Search for the cell housing the specified text and yield its [X, Y] center coordinate. 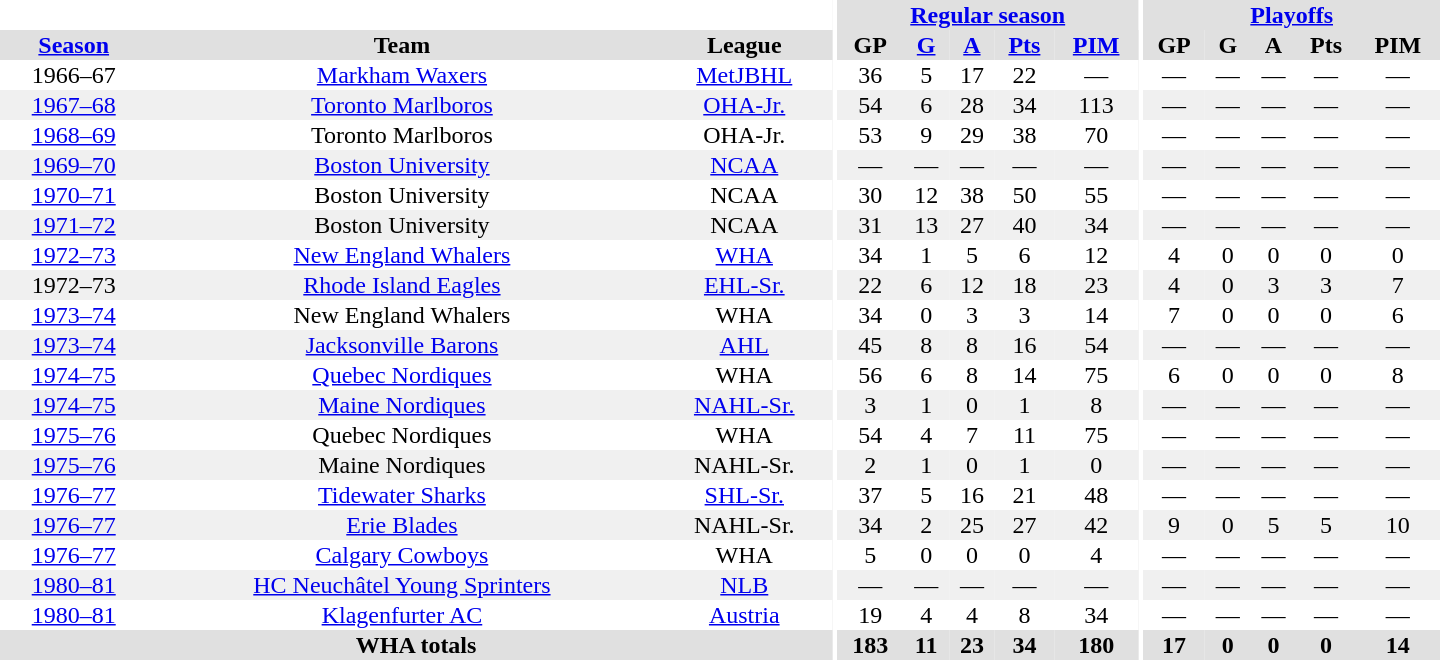
Season [74, 45]
SHL-Sr. [744, 495]
Tidewater Sharks [402, 495]
1967–68 [74, 105]
31 [870, 225]
18 [1024, 285]
Team [402, 45]
113 [1096, 105]
19 [870, 615]
Calgary Cowboys [402, 555]
Playoffs [1292, 15]
10 [1398, 525]
25 [972, 525]
AHL [744, 345]
League [744, 45]
MetJBHL [744, 75]
21 [1024, 495]
WHA totals [416, 645]
53 [870, 135]
13 [926, 225]
55 [1096, 195]
Markham Waxers [402, 75]
Austria [744, 615]
Rhode Island Eagles [402, 285]
Jacksonville Barons [402, 345]
1969–70 [74, 165]
56 [870, 375]
Regular season [988, 15]
Erie Blades [402, 525]
29 [972, 135]
180 [1096, 645]
42 [1096, 525]
37 [870, 495]
45 [870, 345]
1966–67 [74, 75]
40 [1024, 225]
NLB [744, 585]
1971–72 [74, 225]
30 [870, 195]
36 [870, 75]
1968–69 [74, 135]
1970–71 [74, 195]
EHL-Sr. [744, 285]
183 [870, 645]
28 [972, 105]
HC Neuchâtel Young Sprinters [402, 585]
70 [1096, 135]
50 [1024, 195]
Klagenfurter AC [402, 615]
48 [1096, 495]
